Return [X, Y] of the center of cell containing provided text 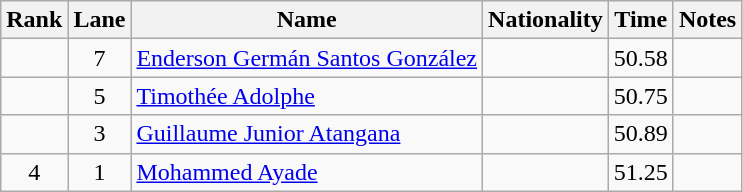
Nationality [546, 20]
4 [34, 172]
50.58 [640, 58]
Rank [34, 20]
Mohammed Ayade [307, 172]
Name [307, 20]
Notes [707, 20]
Guillaume Junior Atangana [307, 134]
Enderson Germán Santos González [307, 58]
5 [100, 96]
7 [100, 58]
50.75 [640, 96]
1 [100, 172]
Lane [100, 20]
50.89 [640, 134]
3 [100, 134]
Time [640, 20]
Timothée Adolphe [307, 96]
51.25 [640, 172]
